Search for the cell housing the specified text and yield its [X, Y] center coordinate. 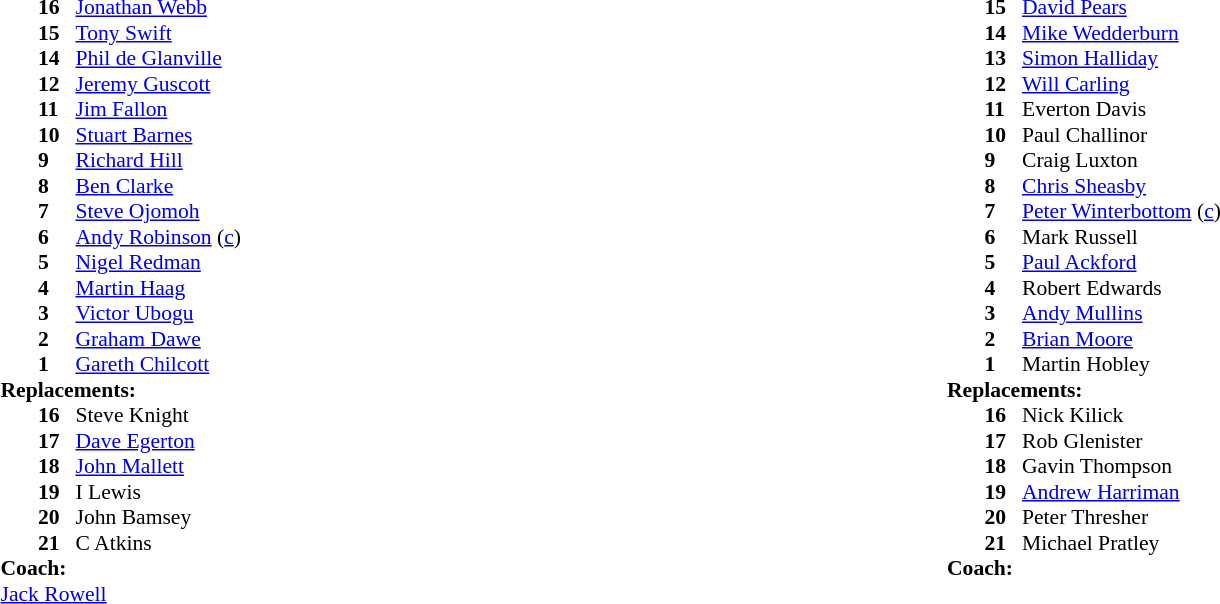
Victor Ubogu [158, 313]
Nigel Redman [158, 263]
Jim Fallon [158, 109]
Martin Haag [158, 288]
15 [57, 33]
C Atkins [158, 543]
I Lewis [158, 492]
Dave Egerton [158, 441]
John Bamsey [158, 517]
Gareth Chilcott [158, 365]
Steve Knight [158, 415]
13 [1003, 59]
Andy Robinson (c) [158, 237]
Phil de Glanville [158, 59]
Stuart Barnes [158, 135]
Richard Hill [158, 161]
John Mallett [158, 467]
Steve Ojomoh [158, 211]
Ben Clarke [158, 186]
Graham Dawe [158, 339]
Coach: [120, 569]
Replacements: [120, 390]
Tony Swift [158, 33]
Jeremy Guscott [158, 84]
